Output the (X, Y) coordinate of the center of the cell containing the given text.  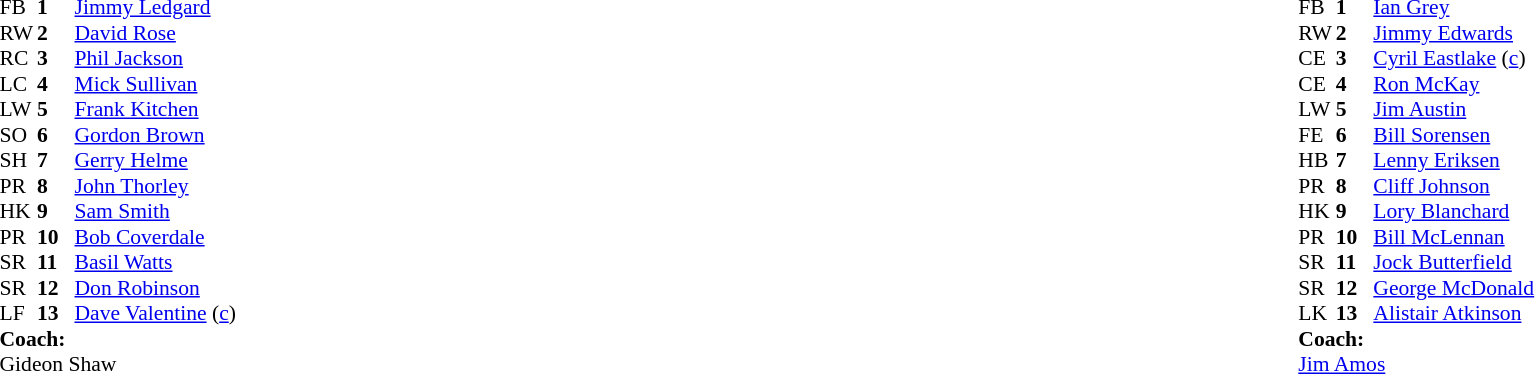
RC (19, 59)
Sam Smith (154, 211)
Gordon Brown (154, 135)
SH (19, 161)
Lenny Eriksen (1454, 161)
Basil Watts (154, 263)
John Thorley (154, 186)
LF (19, 313)
Cyril Eastlake (c) (1454, 59)
LK (1317, 313)
Lory Blanchard (1454, 211)
Bill McLennan (1454, 237)
Dave Valentine (c) (154, 313)
Mick Sullivan (154, 84)
Bill Sorensen (1454, 135)
Jim Austin (1454, 109)
Gerry Helme (154, 161)
Bob Coverdale (154, 237)
Don Robinson (154, 288)
Phil Jackson (154, 59)
SO (19, 135)
Jimmy Edwards (1454, 33)
Ron McKay (1454, 84)
Alistair Atkinson (1454, 313)
Cliff Johnson (1454, 186)
LC (19, 84)
George McDonald (1454, 288)
HB (1317, 161)
David Rose (154, 33)
Jock Butterfield (1454, 263)
Frank Kitchen (154, 109)
FE (1317, 135)
